Search for the cell housing the specified text and yield its [X, Y] center coordinate. 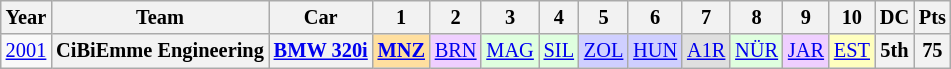
HUN [655, 51]
10 [852, 17]
ZOL [604, 51]
Pts [932, 17]
SIL [559, 51]
Car [321, 17]
BMW 320i [321, 51]
NÜR [756, 51]
A1R [706, 51]
5th [894, 51]
4 [559, 17]
7 [706, 17]
MNZ [402, 51]
JAR [806, 51]
MAG [510, 51]
Team [160, 17]
3 [510, 17]
Year [26, 17]
2 [456, 17]
CiBiEmme Engineering [160, 51]
75 [932, 51]
BRN [456, 51]
5 [604, 17]
8 [756, 17]
1 [402, 17]
2001 [26, 51]
EST [852, 51]
DC [894, 17]
9 [806, 17]
6 [655, 17]
